Extract the [x, y] coordinate from the center of the cell holding the provided text.  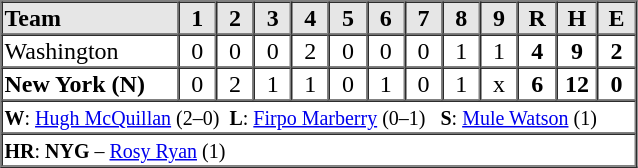
Washington [90, 50]
New York (N) [90, 84]
8 [461, 18]
7 [424, 18]
3 [273, 18]
H [577, 18]
5 [348, 18]
Team [90, 18]
12 [577, 84]
E [616, 18]
R [538, 18]
HR: NYG – Rosy Ryan (1) [319, 150]
x [499, 84]
W: Hugh McQuillan (2–0) L: Firpo Marberry (0–1) S: Mule Watson (1) [319, 116]
